Return [X, Y] of the center of cell containing provided text 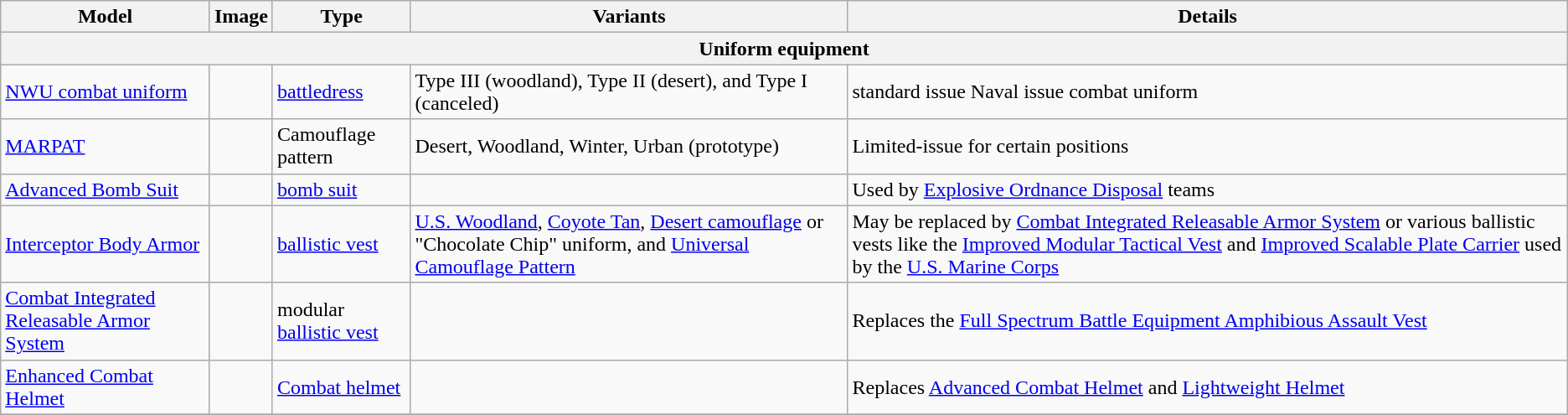
Type [342, 17]
ballistic vest [342, 244]
NWU combat uniform [106, 92]
Limited-issue for certain positions [1208, 146]
standard issue Naval issue combat uniform [1208, 92]
Advanced Bomb Suit [106, 189]
Combat Integrated Releasable Armor System [106, 321]
Interceptor Body Armor [106, 244]
Camouflage pattern [342, 146]
Combat helmet [342, 387]
battledress [342, 92]
Image [241, 17]
Details [1208, 17]
Replaces Advanced Combat Helmet and Lightweight Helmet [1208, 387]
Used by Explosive Ordnance Disposal teams [1208, 189]
Replaces the Full Spectrum Battle Equipment Amphibious Assault Vest [1208, 321]
Enhanced Combat Helmet [106, 387]
Type III (woodland), Type II (desert), and Type I (canceled) [629, 92]
modular ballistic vest [342, 321]
Model [106, 17]
U.S. Woodland, Coyote Tan, Desert camouflage or "Chocolate Chip" uniform, and Universal Camouflage Pattern [629, 244]
bomb suit [342, 189]
Desert, Woodland, Winter, Urban (prototype) [629, 146]
Variants [629, 17]
MARPAT [106, 146]
Uniform equipment [784, 49]
